Return [x, y] of the center of cell containing provided text 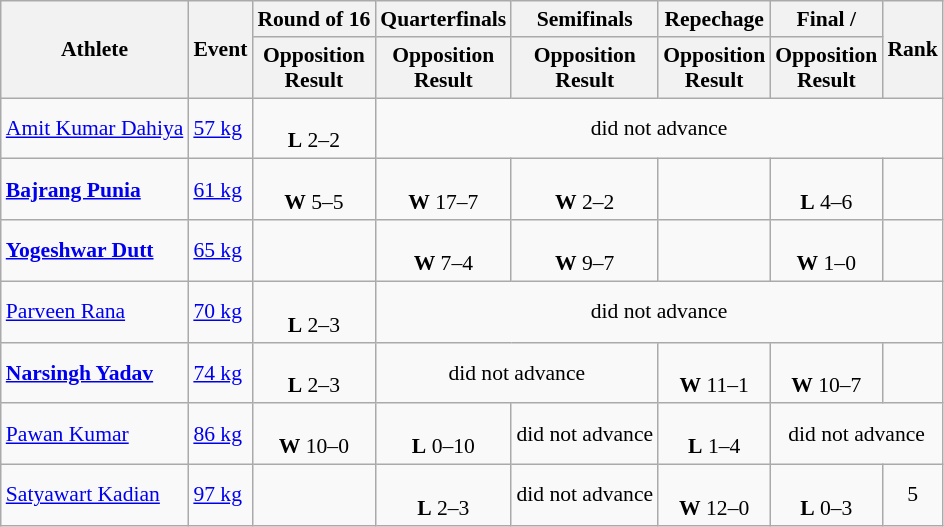
Pawan Kumar [95, 434]
L 1–4 [714, 434]
W 1–0 [826, 250]
Athlete [95, 50]
Round of 16 [314, 19]
Parveen Rana [95, 312]
61 kg [220, 190]
W 9–7 [584, 250]
W 17–7 [443, 190]
Yogeshwar Dutt [95, 250]
W 7–4 [443, 250]
57 kg [220, 128]
Final / [826, 19]
Semifinals [584, 19]
70 kg [220, 312]
W 10–7 [826, 372]
L 0–3 [826, 496]
W 12–0 [714, 496]
Bajrang Punia [95, 190]
L 4–6 [826, 190]
Satyawart Kadian [95, 496]
W 2–2 [584, 190]
Quarterfinals [443, 19]
L 0–10 [443, 434]
97 kg [220, 496]
L 2–2 [314, 128]
Rank [912, 50]
Amit Kumar Dahiya [95, 128]
Repechage [714, 19]
Narsingh Yadav [95, 372]
74 kg [220, 372]
Event [220, 50]
5 [912, 496]
86 kg [220, 434]
65 kg [220, 250]
W 5–5 [314, 190]
W 10–0 [314, 434]
W 11–1 [714, 372]
